Return [X, Y] of the center of cell containing provided text 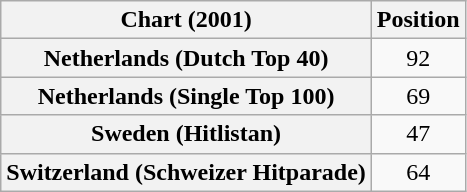
Netherlands (Single Top 100) [186, 96]
Sweden (Hitlistan) [186, 134]
92 [418, 58]
Position [418, 20]
64 [418, 172]
Chart (2001) [186, 20]
69 [418, 96]
47 [418, 134]
Netherlands (Dutch Top 40) [186, 58]
Switzerland (Schweizer Hitparade) [186, 172]
